Detect which cell encompasses the target text, then output its (X, Y) center coordinate. 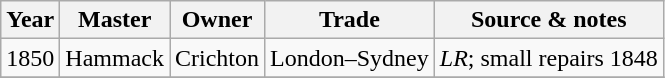
Crichton (218, 58)
Year (30, 20)
LR; small repairs 1848 (548, 58)
Master (115, 20)
Owner (218, 20)
1850 (30, 58)
Source & notes (548, 20)
Hammack (115, 58)
London–Sydney (350, 58)
Trade (350, 20)
